Scan for the cell matching the given text and deliver its (X, Y) coordinate at center. 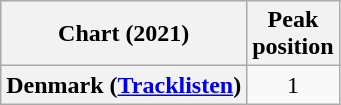
Denmark (Tracklisten) (124, 85)
Chart (2021) (124, 34)
1 (293, 85)
Peakposition (293, 34)
